Search for the cell housing the specified text and yield its [x, y] center coordinate. 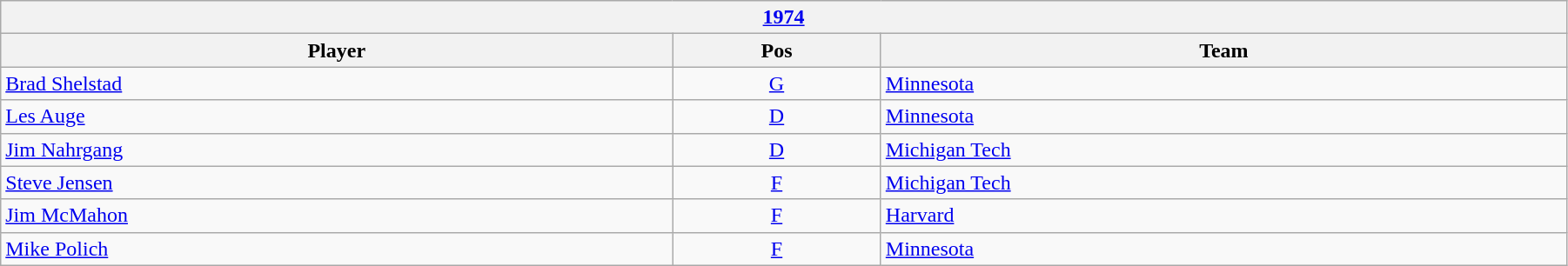
Harvard [1223, 216]
Les Auge [337, 116]
Steve Jensen [337, 183]
Team [1223, 50]
Jim McMahon [337, 216]
Pos [776, 50]
1974 [784, 17]
Mike Polich [337, 249]
Jim Nahrgang [337, 150]
Player [337, 50]
Brad Shelstad [337, 83]
G [776, 83]
